Find where the given text appears and provide that cell's center as (x, y) coordinate. 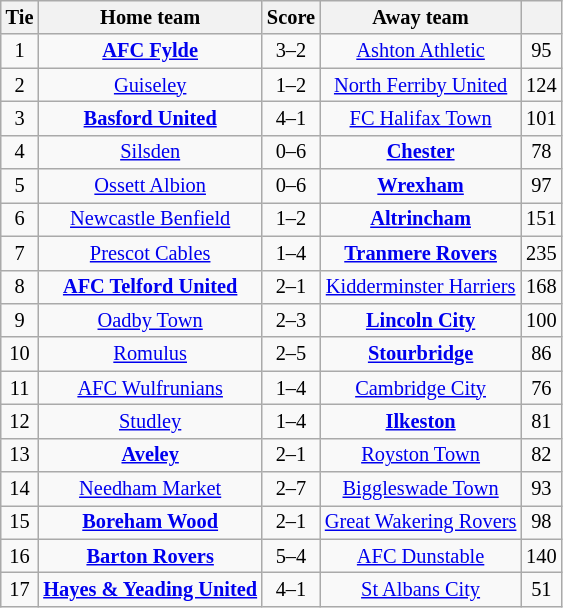
Cambridge City (420, 388)
168 (541, 287)
Boreham Wood (150, 522)
76 (541, 388)
15 (20, 522)
North Ferriby United (420, 85)
151 (541, 219)
7 (20, 253)
AFC Wulfrunians (150, 388)
Needham Market (150, 489)
AFC Fylde (150, 51)
St Albans City (420, 589)
Aveley (150, 455)
140 (541, 556)
12 (20, 421)
3–2 (291, 51)
97 (541, 186)
Guiseley (150, 85)
Basford United (150, 118)
Score (291, 17)
10 (20, 354)
Stourbridge (420, 354)
51 (541, 589)
FC Halifax Town (420, 118)
2 (20, 85)
Lincoln City (420, 320)
AFC Telford United (150, 287)
Silsden (150, 152)
101 (541, 118)
Away team (420, 17)
5 (20, 186)
Altrincham (420, 219)
Tie (20, 17)
98 (541, 522)
5–4 (291, 556)
Barton Rovers (150, 556)
1 (20, 51)
Biggleswade Town (420, 489)
Prescot Cables (150, 253)
Ashton Athletic (420, 51)
82 (541, 455)
Kidderminster Harriers (420, 287)
Oadby Town (150, 320)
2–5 (291, 354)
Studley (150, 421)
Ossett Albion (150, 186)
2–3 (291, 320)
Romulus (150, 354)
124 (541, 85)
86 (541, 354)
4 (20, 152)
Tranmere Rovers (420, 253)
11 (20, 388)
Wrexham (420, 186)
Newcastle Benfield (150, 219)
6 (20, 219)
14 (20, 489)
2–7 (291, 489)
13 (20, 455)
100 (541, 320)
78 (541, 152)
9 (20, 320)
Great Wakering Rovers (420, 522)
81 (541, 421)
Ilkeston (420, 421)
235 (541, 253)
3 (20, 118)
Hayes & Yeading United (150, 589)
16 (20, 556)
93 (541, 489)
AFC Dunstable (420, 556)
95 (541, 51)
Chester (420, 152)
Royston Town (420, 455)
8 (20, 287)
17 (20, 589)
Home team (150, 17)
